Provide the [X, Y] coordinate of the cell's center where the given text is located.  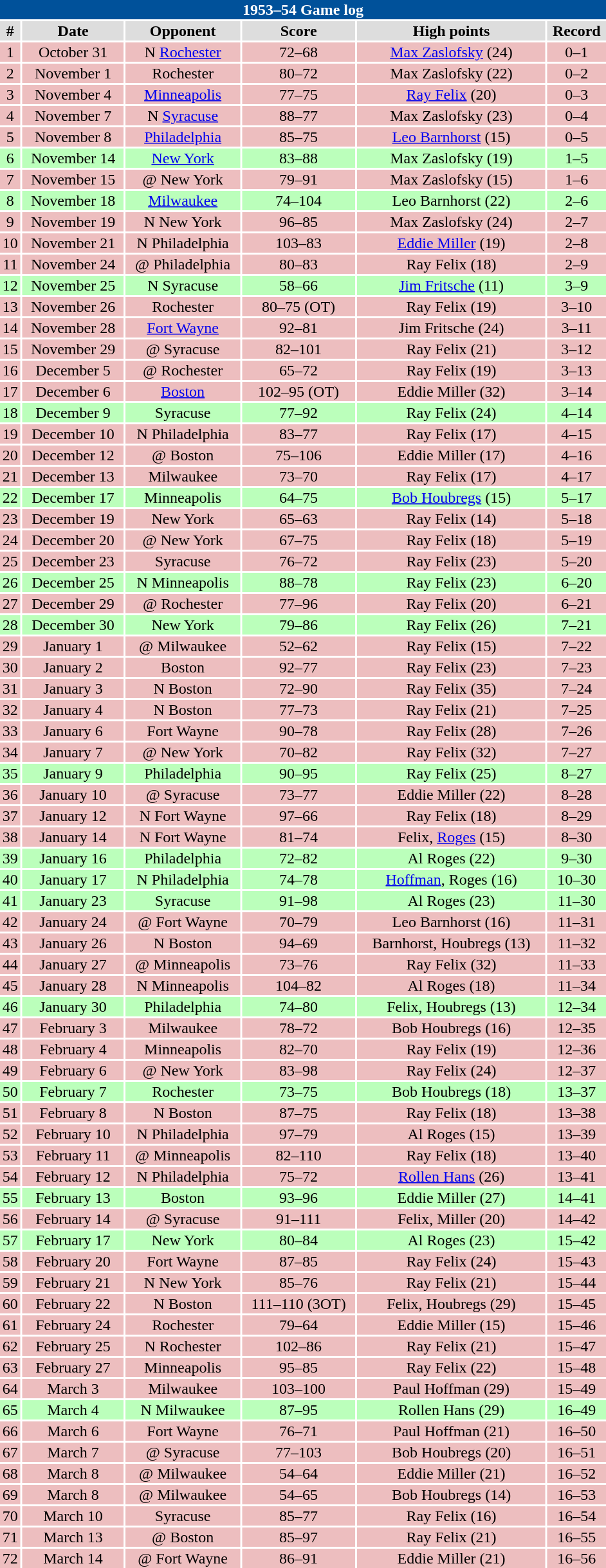
94–69 [298, 943]
82–101 [298, 349]
Score [298, 31]
18 [10, 413]
73–77 [298, 795]
November 24 [73, 264]
8–30 [576, 837]
91–111 [298, 1219]
Eddie Miller (15) [451, 1325]
December 6 [73, 392]
41 [10, 901]
27 [10, 604]
February 7 [73, 1092]
16–55 [576, 1537]
4–14 [576, 413]
57 [10, 1240]
6–21 [576, 604]
10–30 [576, 879]
12–35 [576, 1028]
0–2 [576, 73]
Al Roges (15) [451, 1134]
December 20 [73, 540]
37 [10, 816]
November 14 [73, 158]
January 2 [73, 667]
January 27 [73, 964]
30 [10, 667]
52–62 [298, 646]
11–33 [576, 964]
90–78 [298, 731]
28 [10, 625]
4 [10, 116]
61 [10, 1325]
77–75 [298, 95]
December 9 [73, 413]
January 9 [73, 773]
23 [10, 519]
13–37 [576, 1092]
3 [10, 95]
73–75 [298, 1092]
82–70 [298, 1049]
November 21 [73, 243]
October 31 [73, 52]
November 4 [73, 95]
64–75 [298, 498]
2 [10, 73]
47 [10, 1028]
72–68 [298, 52]
19 [10, 434]
December 10 [73, 434]
54 [10, 1176]
15–44 [576, 1283]
Leo Barnhorst (22) [451, 201]
69 [10, 1495]
December 17 [73, 498]
20 [10, 455]
1 [10, 52]
85–75 [298, 137]
80–72 [298, 73]
14 [10, 328]
87–85 [298, 1261]
Paul Hoffman (21) [451, 1431]
February 14 [73, 1219]
85–77 [298, 1516]
Bob Houbregs (20) [451, 1452]
February 27 [73, 1367]
40 [10, 879]
November 19 [73, 222]
January 30 [73, 1007]
17 [10, 392]
72 [10, 1558]
5–20 [576, 561]
92–77 [298, 667]
16–50 [576, 1431]
December 12 [73, 455]
96–85 [298, 222]
Rollen Hans (26) [451, 1176]
Max Zaslofsky (22) [451, 73]
January 16 [73, 858]
63 [10, 1367]
74–80 [298, 1007]
7–23 [576, 667]
60 [10, 1304]
February 21 [73, 1283]
Felix, Roges (15) [451, 837]
December 5 [73, 370]
3–13 [576, 370]
January 4 [73, 710]
73–70 [298, 476]
December 13 [73, 476]
February 11 [73, 1155]
76–72 [298, 561]
70–82 [298, 752]
February 13 [73, 1198]
March 4 [73, 1410]
7–25 [576, 710]
March 13 [73, 1537]
75–106 [298, 455]
15–47 [576, 1346]
82–110 [298, 1155]
26 [10, 582]
79–91 [298, 179]
9 [10, 222]
Felix, Houbregs (29) [451, 1304]
5–17 [576, 498]
24 [10, 540]
11–31 [576, 922]
0–4 [576, 116]
Bob Houbregs (16) [451, 1028]
Ray Felix (16) [451, 1516]
Felix, Miller (20) [451, 1219]
14–41 [576, 1198]
November 28 [73, 328]
54–64 [298, 1473]
January 3 [73, 689]
December 29 [73, 604]
43 [10, 943]
Leo Barnhorst (16) [451, 922]
25 [10, 561]
11 [10, 264]
January 7 [73, 752]
16–51 [576, 1452]
15–48 [576, 1367]
16–49 [576, 1410]
70–79 [298, 922]
55 [10, 1198]
March 3 [73, 1389]
February 12 [73, 1176]
3–9 [576, 285]
5 [10, 137]
15–49 [576, 1389]
@ Philadelphia [183, 264]
Date [73, 31]
7–21 [576, 625]
Rollen Hans (29) [451, 1410]
77–73 [298, 710]
49 [10, 1070]
92–81 [298, 328]
72–90 [298, 689]
16–56 [576, 1558]
5–19 [576, 540]
32 [10, 710]
80–75 (OT) [298, 307]
16–54 [576, 1516]
15–45 [576, 1304]
33 [10, 731]
11–30 [576, 901]
14–42 [576, 1219]
71 [10, 1537]
Max Zaslofsky (23) [451, 116]
January 10 [73, 795]
March 6 [73, 1431]
13–41 [576, 1176]
81–74 [298, 837]
1953–54 Game log [303, 10]
Al Roges (18) [451, 986]
36 [10, 795]
13–38 [576, 1113]
March 7 [73, 1452]
Eddie Miller (32) [451, 392]
Ray Felix (14) [451, 519]
83–88 [298, 158]
68 [10, 1473]
Eddie Miller (22) [451, 795]
44 [10, 964]
15–42 [576, 1240]
December 23 [73, 561]
104–82 [298, 986]
74–104 [298, 201]
35 [10, 773]
97–66 [298, 816]
65 [10, 1410]
February 3 [73, 1028]
80–84 [298, 1240]
January 26 [73, 943]
3–12 [576, 349]
November 7 [73, 116]
86–91 [298, 1558]
45 [10, 986]
67–75 [298, 540]
102–86 [298, 1346]
72–82 [298, 858]
December 25 [73, 582]
November 8 [73, 137]
7–24 [576, 689]
4–16 [576, 455]
65–72 [298, 370]
79–86 [298, 625]
48 [10, 1049]
3–11 [576, 328]
7–22 [576, 646]
53 [10, 1155]
12–36 [576, 1049]
56 [10, 1219]
Felix, Houbregs (13) [451, 1007]
70 [10, 1516]
February 4 [73, 1049]
58–66 [298, 285]
0–5 [576, 137]
Ray Felix (35) [451, 689]
Ray Felix (25) [451, 773]
15–46 [576, 1325]
February 25 [73, 1346]
38 [10, 837]
February 17 [73, 1240]
79–64 [298, 1325]
January 1 [73, 646]
11–32 [576, 943]
November 25 [73, 285]
Ray Felix (15) [451, 646]
2–6 [576, 201]
10 [10, 243]
0–3 [576, 95]
87–95 [298, 1410]
January 6 [73, 731]
5–18 [576, 519]
Max Zaslofsky (15) [451, 179]
2–8 [576, 243]
13–40 [576, 1155]
15–43 [576, 1261]
3–14 [576, 392]
December 19 [73, 519]
Ray Felix (26) [451, 625]
15 [10, 349]
December 30 [73, 625]
February 6 [73, 1070]
8 [10, 201]
12–37 [576, 1070]
January 17 [73, 879]
34 [10, 752]
16–52 [576, 1473]
N Milwaukee [183, 1410]
11–34 [576, 986]
66 [10, 1431]
65–63 [298, 519]
Ray Felix (22) [451, 1367]
39 [10, 858]
31 [10, 689]
Leo Barnhorst (15) [451, 137]
January 28 [73, 986]
12–34 [576, 1007]
7–26 [576, 731]
Record [576, 31]
93–96 [298, 1198]
November 18 [73, 201]
4–15 [576, 434]
1–6 [576, 179]
November 29 [73, 349]
Eddie Miller (19) [451, 243]
103–100 [298, 1389]
64 [10, 1389]
March 14 [73, 1558]
November 1 [73, 73]
8–29 [576, 816]
95–85 [298, 1367]
77–92 [298, 413]
42 [10, 922]
62 [10, 1346]
46 [10, 1007]
7–27 [576, 752]
97–79 [298, 1134]
3–10 [576, 307]
February 10 [73, 1134]
February 24 [73, 1325]
6 [10, 158]
Jim Fritsche (24) [451, 328]
88–78 [298, 582]
111–110 (3OT) [298, 1304]
0–1 [576, 52]
Opponent [183, 31]
January 14 [73, 837]
58 [10, 1261]
9–30 [576, 858]
54–65 [298, 1495]
78–72 [298, 1028]
80–83 [298, 264]
Paul Hoffman (29) [451, 1389]
12 [10, 285]
103–83 [298, 243]
50 [10, 1092]
73–76 [298, 964]
74–78 [298, 879]
83–98 [298, 1070]
March 10 [73, 1516]
67 [10, 1452]
22 [10, 498]
85–97 [298, 1537]
16 [10, 370]
Bob Houbregs (15) [451, 498]
21 [10, 476]
Hoffman, Roges (16) [451, 879]
# [10, 31]
2–7 [576, 222]
Bob Houbregs (18) [451, 1092]
February 20 [73, 1261]
83–77 [298, 434]
16–53 [576, 1495]
88–77 [298, 116]
52 [10, 1134]
77–103 [298, 1452]
January 12 [73, 816]
February 22 [73, 1304]
76–71 [298, 1431]
29 [10, 646]
7 [10, 179]
1–5 [576, 158]
8–27 [576, 773]
91–98 [298, 901]
Eddie Miller (27) [451, 1198]
Eddie Miller (17) [451, 455]
January 24 [73, 922]
Bob Houbregs (14) [451, 1495]
Jim Fritsche (11) [451, 285]
85–76 [298, 1283]
13–39 [576, 1134]
High points [451, 31]
59 [10, 1283]
Max Zaslofsky (19) [451, 158]
90–95 [298, 773]
February 8 [73, 1113]
102–95 (OT) [298, 392]
77–96 [298, 604]
8–28 [576, 795]
51 [10, 1113]
January 23 [73, 901]
13 [10, 307]
75–72 [298, 1176]
November 26 [73, 307]
Ray Felix (28) [451, 731]
2–9 [576, 264]
6–20 [576, 582]
Al Roges (22) [451, 858]
4–17 [576, 476]
87–75 [298, 1113]
November 15 [73, 179]
Barnhorst, Houbregs (13) [451, 943]
